For the text-containing cell, return its midpoint in (x, y) coordinate format. 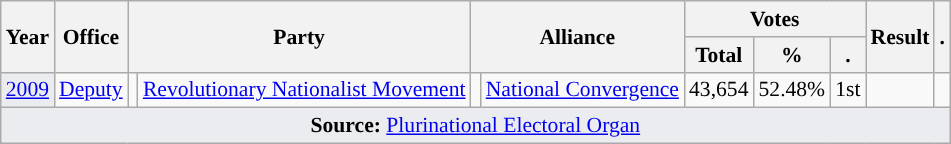
2009 (28, 90)
1st (848, 90)
Total (718, 55)
52.48% (792, 90)
Source: Plurinational Electoral Organ (476, 126)
Revolutionary Nationalist Movement (304, 90)
National Convergence (582, 90)
Year (28, 36)
Office (91, 36)
% (792, 55)
Deputy (91, 90)
Alliance (578, 36)
43,654 (718, 90)
Result (900, 36)
Party (300, 36)
Votes (775, 19)
